Output the (X, Y) coordinate of the center of the cell containing the given text.  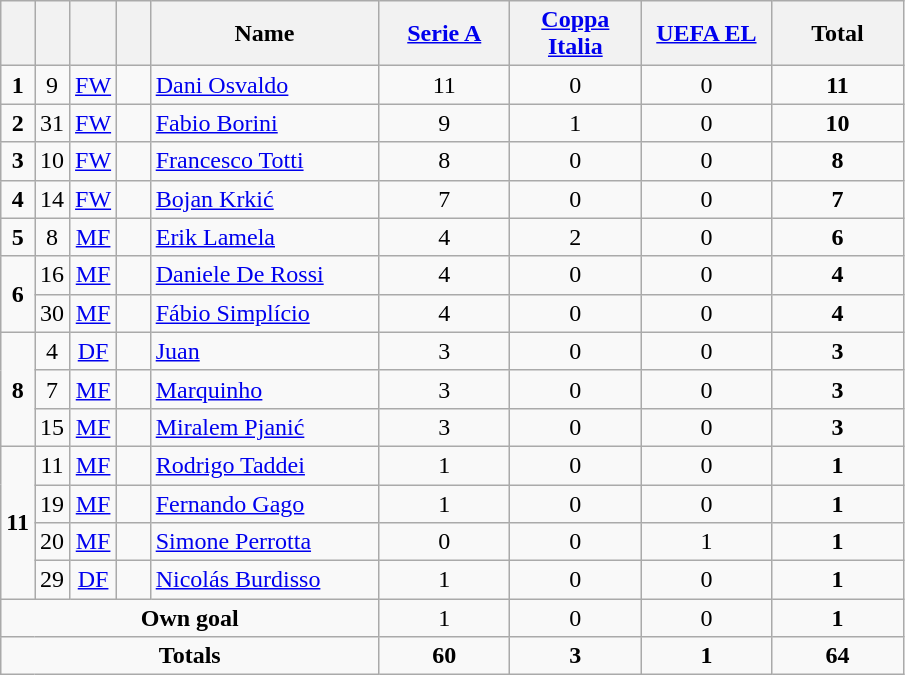
Daniele De Rossi (264, 275)
30 (52, 313)
31 (52, 123)
UEFA EL (706, 34)
20 (52, 542)
19 (52, 503)
Fábio Simplício (264, 313)
Serie A (444, 34)
15 (52, 427)
Rodrigo Taddei (264, 465)
Simone Perrotta (264, 542)
Bojan Krkić (264, 199)
5 (18, 237)
Dani Osvaldo (264, 85)
Erik Lamela (264, 237)
Totals (190, 656)
64 (838, 656)
14 (52, 199)
Juan (264, 351)
Fabio Borini (264, 123)
Coppa Italia (576, 34)
Francesco Totti (264, 161)
Name (264, 34)
60 (444, 656)
Nicolás Burdisso (264, 580)
16 (52, 275)
Miralem Pjanić (264, 427)
Own goal (190, 618)
Marquinho (264, 389)
Fernando Gago (264, 503)
29 (52, 580)
Total (838, 34)
